Extract the (x, y) coordinate from the center of the cell holding the provided text.  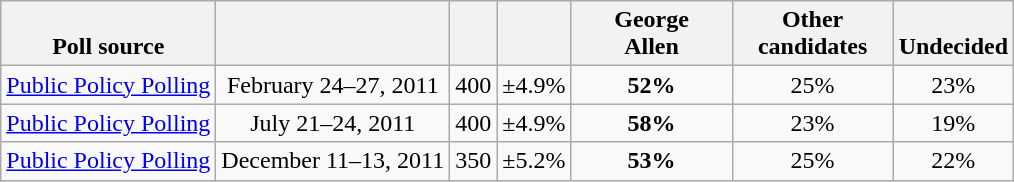
±5.2% (534, 161)
July 21–24, 2011 (333, 123)
December 11–13, 2011 (333, 161)
53% (652, 161)
February 24–27, 2011 (333, 85)
GeorgeAllen (652, 34)
Undecided (953, 34)
Othercandidates (812, 34)
19% (953, 123)
52% (652, 85)
Poll source (108, 34)
22% (953, 161)
350 (474, 161)
58% (652, 123)
